From the cell containing the given text, extract its center point as (x, y) coordinate. 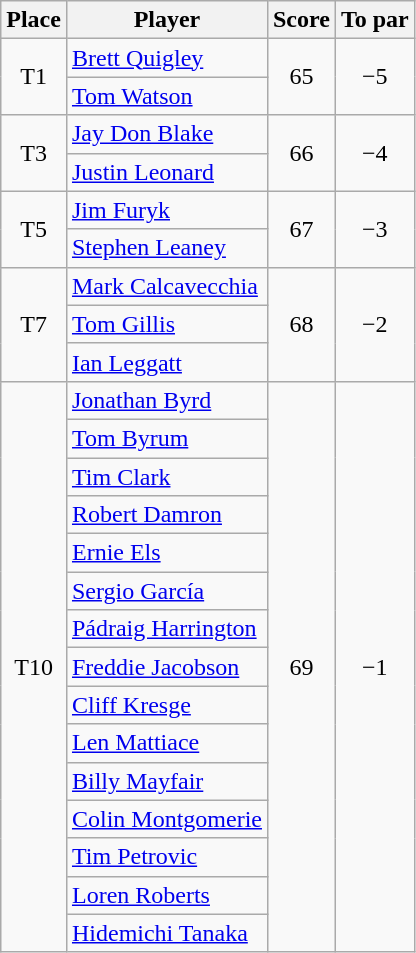
Ian Leggatt (166, 362)
Tom Watson (166, 96)
Tim Clark (166, 477)
Score (301, 20)
Stephen Leaney (166, 248)
−2 (374, 324)
Tom Gillis (166, 324)
Place (34, 20)
T1 (34, 77)
68 (301, 324)
Ernie Els (166, 553)
T7 (34, 324)
−5 (374, 77)
Tim Petrovic (166, 857)
Cliff Kresge (166, 705)
Player (166, 20)
Robert Damron (166, 515)
T5 (34, 229)
Tom Byrum (166, 438)
Colin Montgomerie (166, 819)
−3 (374, 229)
Jay Don Blake (166, 134)
67 (301, 229)
Sergio García (166, 591)
65 (301, 77)
To par (374, 20)
Justin Leonard (166, 172)
Freddie Jacobson (166, 667)
Loren Roberts (166, 895)
Mark Calcavecchia (166, 286)
Hidemichi Tanaka (166, 933)
Len Mattiace (166, 743)
Billy Mayfair (166, 781)
Brett Quigley (166, 58)
−1 (374, 666)
−4 (374, 153)
69 (301, 666)
T3 (34, 153)
Pádraig Harrington (166, 629)
66 (301, 153)
T10 (34, 666)
Jim Furyk (166, 210)
Jonathan Byrd (166, 400)
